Provide the [x, y] coordinate of the cell's center where the given text is located.  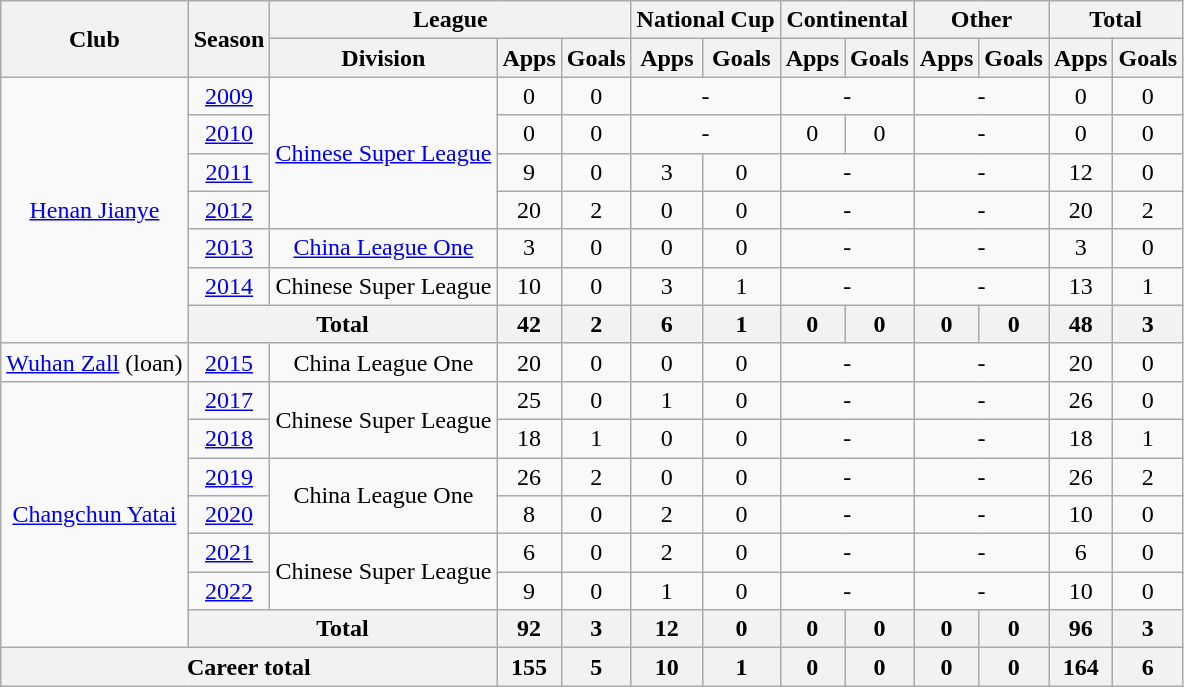
Division [384, 58]
2017 [229, 400]
2011 [229, 172]
Wuhan Zall (loan) [94, 362]
Other [981, 20]
2020 [229, 515]
League [450, 20]
2012 [229, 210]
Season [229, 39]
2009 [229, 96]
2014 [229, 286]
5 [596, 667]
Club [94, 39]
2021 [229, 553]
42 [529, 324]
Continental [847, 20]
Changchun Yatai [94, 514]
Career total [249, 667]
2015 [229, 362]
8 [529, 515]
25 [529, 400]
National Cup [706, 20]
96 [1080, 629]
48 [1080, 324]
2013 [229, 248]
2018 [229, 438]
2022 [229, 591]
92 [529, 629]
155 [529, 667]
164 [1080, 667]
2019 [229, 477]
Henan Jianye [94, 210]
2010 [229, 134]
13 [1080, 286]
